Capture the cell that displays the provided text and extract its [X, Y] central coordinate. 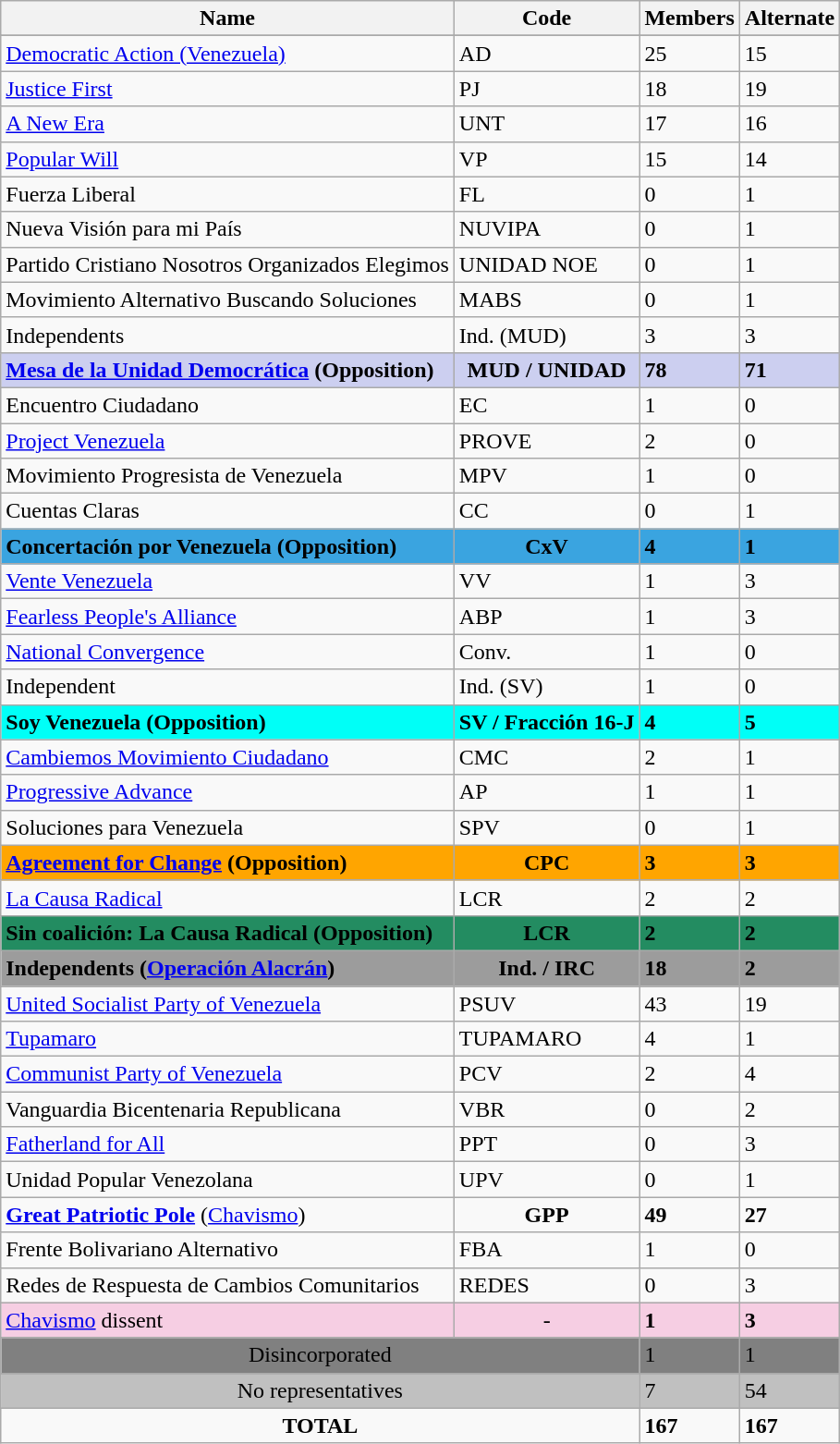
49 [689, 1215]
CC [547, 511]
Cuentas Claras [227, 511]
AD [547, 54]
Communist Party of Venezuela [227, 1074]
25 [689, 54]
Sin coalición: La Causa Radical (Opposition) [227, 933]
Vanguardia Bicentenaria Republicana [227, 1109]
Tupamaro [227, 1039]
PSUV [547, 1003]
GPP [547, 1215]
Movimiento Alternativo Buscando Soluciones [227, 300]
United Socialist Party of Venezuela [227, 1003]
Independent [227, 687]
NUVIPA [547, 229]
Fearless People's Alliance [227, 617]
16 [789, 124]
VP [547, 159]
PCV [547, 1074]
A New Era [227, 124]
Cambiemos Movimiento Ciudadano [227, 757]
VBR [547, 1109]
Disincorporated [320, 1355]
Fatherland for All [227, 1144]
TOTAL [320, 1426]
MPV [547, 476]
Democratic Action (Venezuela) [227, 54]
14 [789, 159]
PJ [547, 89]
78 [689, 370]
Concertación por Venezuela (Opposition) [227, 546]
Independents (Operación Alacrán) [227, 968]
Chavismo dissent [227, 1320]
CPC [547, 863]
Mesa de la Unidad Democrática (Opposition) [227, 370]
REDES [547, 1285]
43 [689, 1003]
Agreement for Change (Opposition) [227, 863]
Partido Cristiano Nosotros Organizados Elegimos [227, 264]
TUPAMARO [547, 1039]
EC [547, 405]
Soy Venezuela (Opposition) [227, 722]
7 [689, 1390]
CMC [547, 757]
Independents [227, 335]
Unidad Popular Venezolana [227, 1180]
AP [547, 792]
Progressive Advance [227, 792]
UNIDAD NOE [547, 264]
Justice First [227, 89]
Movimiento Progresista de Venezuela [227, 476]
ABP [547, 617]
Ind. (SV) [547, 687]
Encuentro Ciudadano [227, 405]
PROVE [547, 441]
Members [689, 18]
PPT [547, 1144]
National Convergence [227, 652]
La Causa Radical [227, 898]
5 [789, 722]
FBA [547, 1250]
17 [689, 124]
MUD / UNIDAD [547, 370]
Ind. / IRC [547, 968]
Popular Will [227, 159]
SPV [547, 827]
- [547, 1320]
Code [547, 18]
Fuerza Liberal [227, 194]
Frente Bolivariano Alternativo [227, 1250]
UPV [547, 1180]
27 [789, 1215]
Ind. (MUD) [547, 335]
Project Venezuela [227, 441]
Name [227, 18]
Redes de Respuesta de Cambios Comunitarios [227, 1285]
VV [547, 581]
CxV [547, 546]
Great Patriotic Pole (Chavismo) [227, 1215]
Vente Venezuela [227, 581]
54 [789, 1390]
MABS [547, 300]
SV / Fracción 16-J [547, 722]
71 [789, 370]
Nueva Visión para mi País [227, 229]
Soluciones para Venezuela [227, 827]
Conv. [547, 652]
Alternate [789, 18]
No representatives [320, 1390]
FL [547, 194]
UNT [547, 124]
